Detect which cell encompasses the target text, then output its [X, Y] center coordinate. 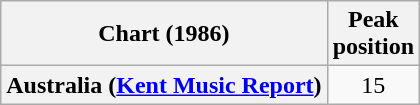
Peakposition [373, 34]
15 [373, 85]
Chart (1986) [164, 34]
Australia (Kent Music Report) [164, 85]
